Search for the cell housing the specified text and yield its [X, Y] center coordinate. 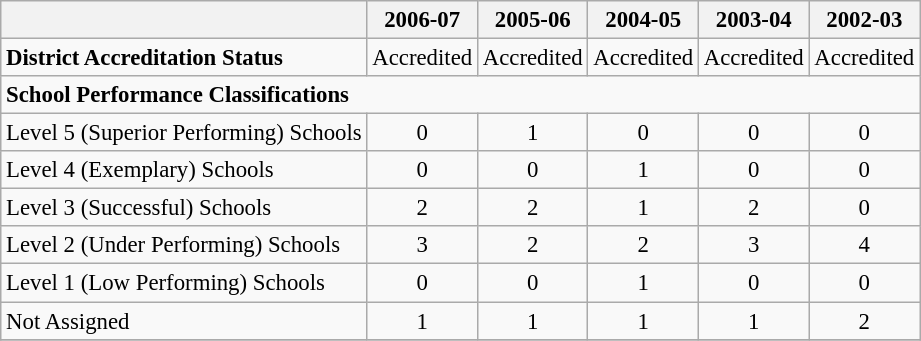
Level 2 (Under Performing) Schools [184, 245]
Not Assigned [184, 321]
2006-07 [422, 20]
Level 4 (Exemplary) Schools [184, 170]
2002-03 [864, 20]
Level 3 (Successful) Schools [184, 208]
2003-04 [754, 20]
School Performance Classifications [460, 95]
District Accreditation Status [184, 58]
2005-06 [532, 20]
Level 1 (Low Performing) Schools [184, 283]
2004-05 [644, 20]
4 [864, 245]
Level 5 (Superior Performing) Schools [184, 133]
